From the cell containing the given text, extract its center point as (X, Y) coordinate. 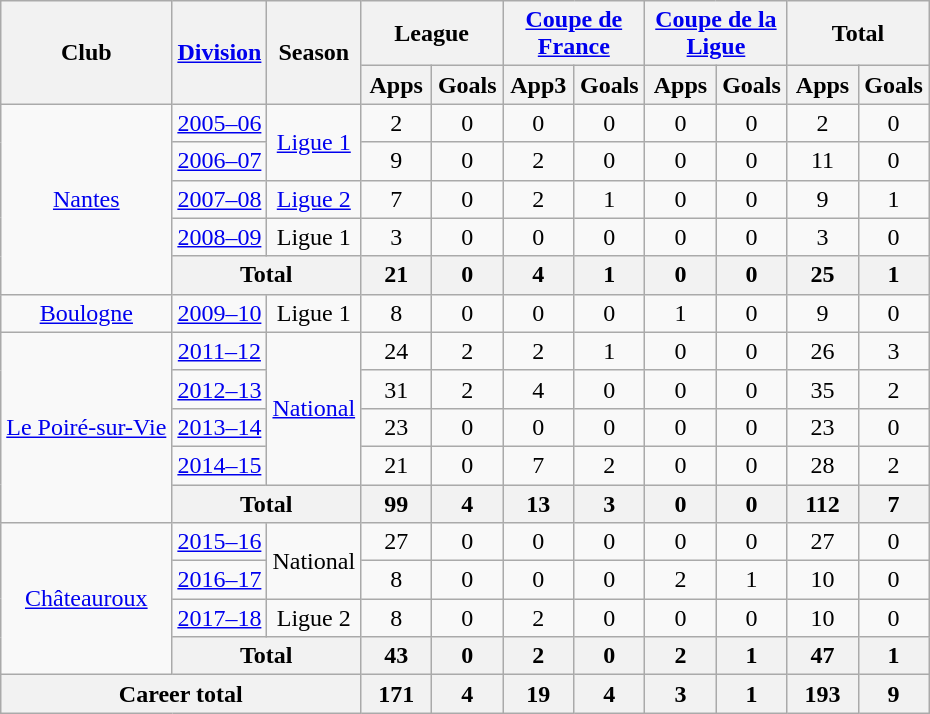
App3 (538, 85)
Club (86, 52)
Division (220, 52)
Season (314, 52)
31 (396, 389)
26 (822, 351)
25 (822, 275)
35 (822, 389)
112 (822, 503)
Nantes (86, 199)
193 (822, 694)
43 (396, 656)
Boulogne (86, 313)
Châteauroux (86, 599)
2005–06 (220, 123)
2008–09 (220, 237)
2011–12 (220, 351)
2012–13 (220, 389)
2017–18 (220, 618)
47 (822, 656)
13 (538, 503)
99 (396, 503)
19 (538, 694)
League (432, 34)
171 (396, 694)
11 (822, 161)
2007–08 (220, 199)
2013–14 (220, 427)
Coupe de France (574, 34)
2006–07 (220, 161)
2014–15 (220, 465)
2015–16 (220, 542)
Coupe de la Ligue (716, 34)
2009–10 (220, 313)
28 (822, 465)
24 (396, 351)
2016–17 (220, 580)
Le Poiré-sur-Vie (86, 427)
Career total (181, 694)
